Search for the cell housing the specified text and yield its (X, Y) center coordinate. 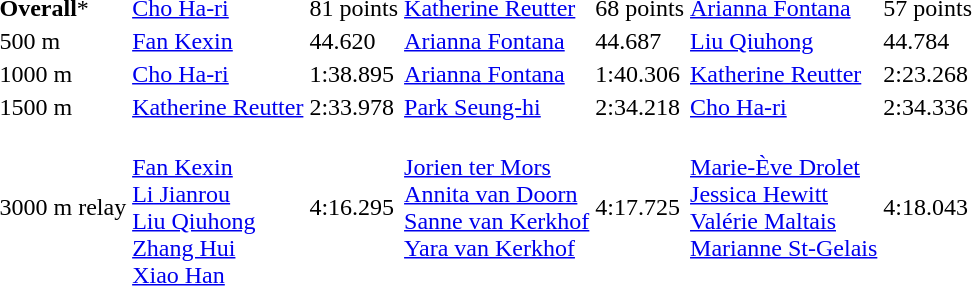
Park Seung-hi (497, 107)
1:40.306 (640, 74)
2:33.978 (354, 107)
44.687 (640, 41)
2:34.218 (640, 107)
1:38.895 (354, 74)
Liu Qiuhong (784, 41)
44.620 (354, 41)
Fan Kexin (218, 41)
